Search for the cell housing the specified text and yield its (X, Y) center coordinate. 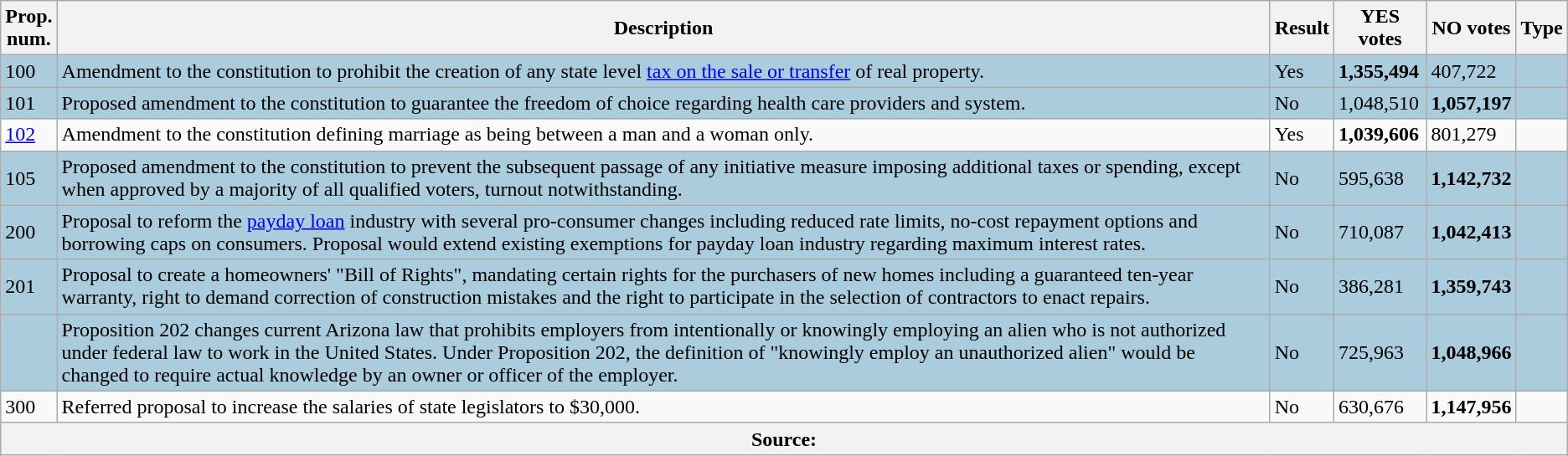
Source: (784, 438)
1,039,606 (1380, 135)
1,048,510 (1380, 103)
386,281 (1380, 286)
1,355,494 (1380, 71)
101 (28, 103)
100 (28, 71)
407,722 (1471, 71)
Type (1541, 28)
Result (1302, 28)
200 (28, 233)
Prop.num. (28, 28)
1,057,197 (1471, 103)
YES votes (1380, 28)
1,359,743 (1471, 286)
Proposed amendment to the constitution to guarantee the freedom of choice regarding health care providers and system. (663, 103)
1,142,732 (1471, 177)
1,147,956 (1471, 407)
1,048,966 (1471, 352)
NO votes (1471, 28)
725,963 (1380, 352)
201 (28, 286)
1,042,413 (1471, 233)
Amendment to the constitution defining marriage as being between a man and a woman only. (663, 135)
595,638 (1380, 177)
300 (28, 407)
710,087 (1380, 233)
801,279 (1471, 135)
105 (28, 177)
630,676 (1380, 407)
Description (663, 28)
Referred proposal to increase the salaries of state legislators to $30,000. (663, 407)
Amendment to the constitution to prohibit the creation of any state level tax on the sale or transfer of real property. (663, 71)
102 (28, 135)
